Extract the [X, Y] coordinate from the center of the cell holding the provided text.  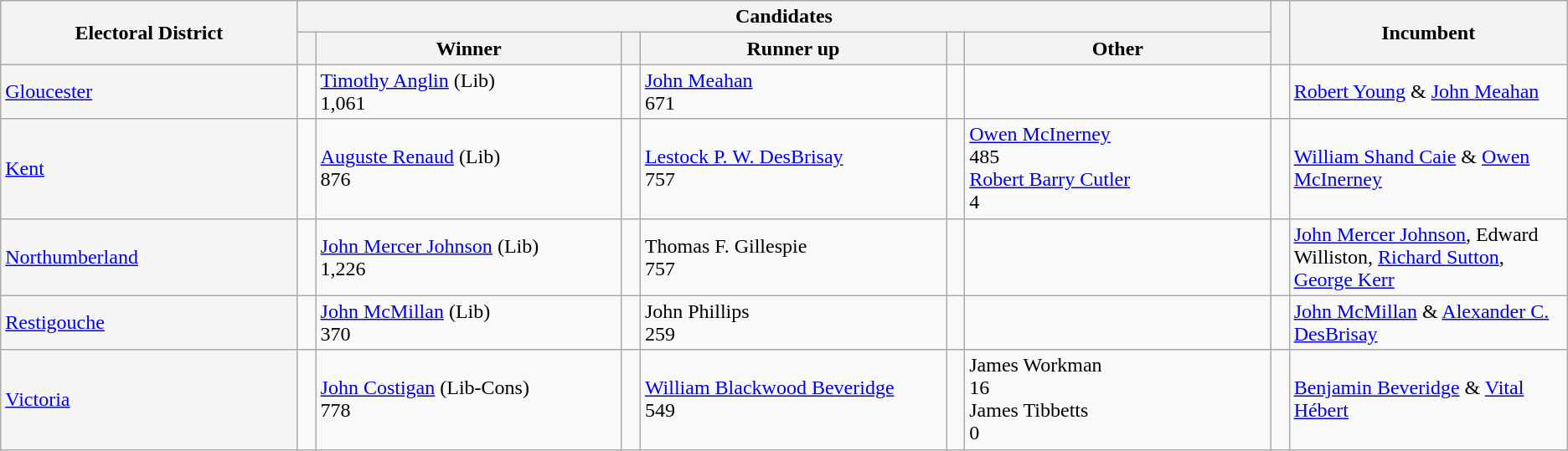
Auguste Renaud (Lib) 876 [469, 169]
John McMillan & Alexander C. DesBrisay [1428, 323]
Winner [469, 49]
Timothy Anglin (Lib) 1,061 [469, 92]
John Phillips 259 [792, 323]
Other [1117, 49]
William Shand Caie & Owen McInerney [1428, 169]
John McMillan (Lib) 370 [469, 323]
Owen McInerney485Robert Barry Cutler4 [1117, 169]
Northumberland [149, 257]
Gloucester [149, 92]
Victoria [149, 400]
John Mercer Johnson (Lib) 1,226 [469, 257]
Robert Young & John Meahan [1428, 92]
Kent [149, 169]
Benjamin Beveridge & Vital Hébert [1428, 400]
Runner up [792, 49]
Lestock P. W. DesBrisay 757 [792, 169]
Incumbent [1428, 33]
Candidates [784, 17]
Thomas F. Gillespie 757 [792, 257]
John Meahan 671 [792, 92]
Restigouche [149, 323]
James Workman 16 James Tibbetts 0 [1117, 400]
John Costigan (Lib-Cons) 778 [469, 400]
John Mercer Johnson, Edward Williston, Richard Sutton, George Kerr [1428, 257]
William Blackwood Beveridge 549 [792, 400]
Electoral District [149, 33]
